For the text-containing cell, return its midpoint in [X, Y] coordinate format. 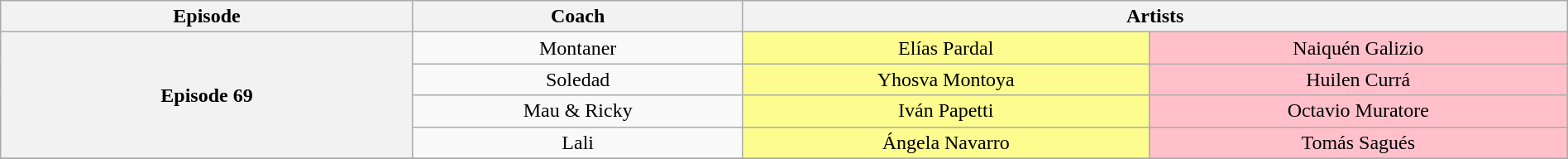
Elías Pardal [946, 48]
Yhosva Montoya [946, 79]
Tomás Sagués [1358, 142]
Mau & Ricky [577, 111]
Iván Papetti [946, 111]
Artists [1154, 17]
Coach [577, 17]
Episode 69 [207, 95]
Montaner [577, 48]
Octavio Muratore [1358, 111]
Ángela Navarro [946, 142]
Huilen Currá [1358, 79]
Lali [577, 142]
Episode [207, 17]
Naiquén Galizio [1358, 48]
Soledad [577, 79]
